Return [X, Y] of the center of cell containing provided text 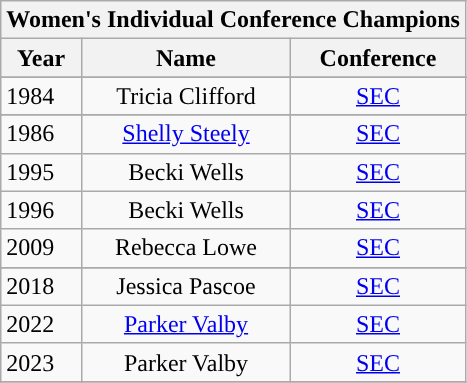
1995 [42, 172]
2023 [42, 362]
Women's Individual Conference Champions [234, 20]
Year [42, 58]
Rebecca Lowe [186, 248]
Name [186, 58]
1986 [42, 134]
2009 [42, 248]
1996 [42, 210]
Shelly Steely [186, 134]
Conference [378, 58]
2022 [42, 324]
Tricia Clifford [186, 96]
Jessica Pascoe [186, 286]
2018 [42, 286]
1984 [42, 96]
